Detect which cell encompasses the target text, then output its (X, Y) center coordinate. 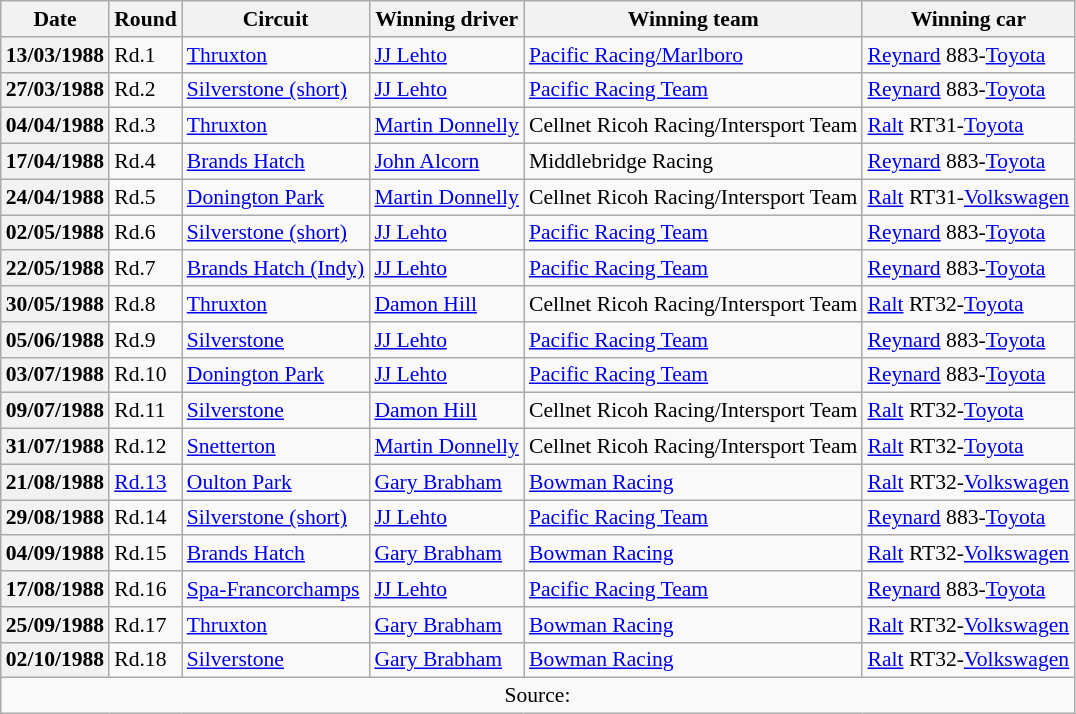
Rd.18 (146, 660)
Oulton Park (276, 482)
02/10/1988 (55, 660)
27/03/1988 (55, 90)
Rd.11 (146, 411)
Rd.6 (146, 233)
Rd.14 (146, 518)
09/07/1988 (55, 411)
17/08/1988 (55, 589)
Rd.3 (146, 126)
Rd.17 (146, 625)
Pacific Racing/Marlboro (694, 55)
25/09/1988 (55, 625)
Winning team (694, 19)
Winning driver (446, 19)
John Alcorn (446, 162)
04/09/1988 (55, 554)
Middlebridge Racing (694, 162)
03/07/1988 (55, 375)
Ralt RT31-Toyota (968, 126)
Snetterton (276, 447)
Rd.4 (146, 162)
Ralt RT31-Volkswagen (968, 197)
Rd.9 (146, 340)
13/03/1988 (55, 55)
Rd.10 (146, 375)
Rd.8 (146, 304)
Round (146, 19)
Circuit (276, 19)
31/07/1988 (55, 447)
29/08/1988 (55, 518)
Rd.13 (146, 482)
21/08/1988 (55, 482)
Source: (538, 696)
Spa-Francorchamps (276, 589)
Rd.15 (146, 554)
Rd.2 (146, 90)
04/04/1988 (55, 126)
Date (55, 19)
05/06/1988 (55, 340)
Winning car (968, 19)
Rd.1 (146, 55)
30/05/1988 (55, 304)
Rd.5 (146, 197)
Rd.7 (146, 269)
02/05/1988 (55, 233)
Brands Hatch (Indy) (276, 269)
22/05/1988 (55, 269)
Rd.16 (146, 589)
17/04/1988 (55, 162)
Rd.12 (146, 447)
24/04/1988 (55, 197)
